Output the (x, y) coordinate of the center of the cell containing the given text.  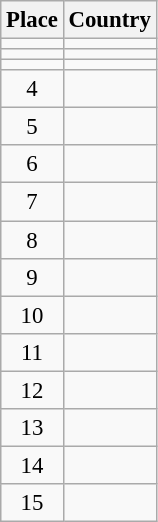
15 (32, 503)
14 (32, 465)
11 (32, 352)
9 (32, 277)
13 (32, 428)
4 (32, 89)
8 (32, 240)
12 (32, 390)
6 (32, 165)
10 (32, 315)
7 (32, 202)
5 (32, 127)
Place (32, 20)
Country (110, 20)
